Determine the (x, y) coordinate at the center of the cell enclosing the given text.  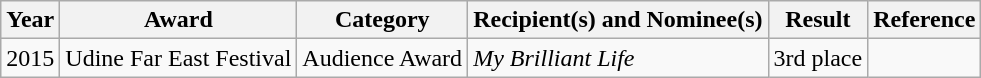
Audience Award (382, 58)
Result (818, 20)
Year (30, 20)
2015 (30, 58)
Award (178, 20)
My Brilliant Life (618, 58)
Category (382, 20)
Udine Far East Festival (178, 58)
3rd place (818, 58)
Recipient(s) and Nominee(s) (618, 20)
Reference (924, 20)
